Find where the given text appears and provide that cell's center as [x, y] coordinate. 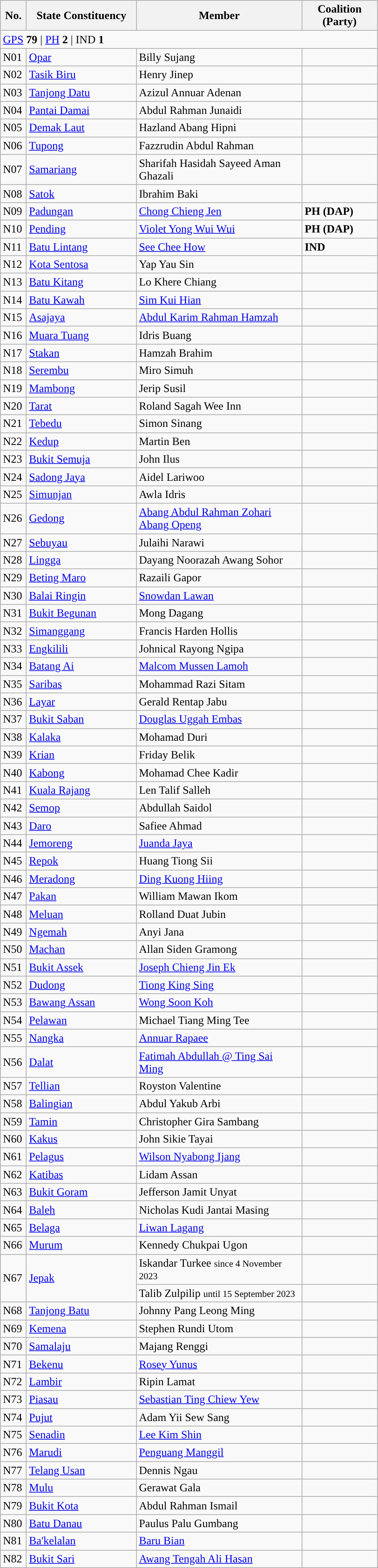
Kuala Rajang [81, 790]
N63 [13, 1192]
N58 [13, 1103]
Tarat [81, 406]
Hazland Abang Hipni [219, 128]
Rosey Yunus [219, 1364]
Abdul Karim Rahman Hamzah [219, 318]
N55 [13, 1038]
N17 [13, 353]
Abdullah Saidol [219, 808]
Johnny Pang Leong Ming [219, 1311]
N61 [13, 1157]
Talib Zulpilip until 15 September 2023 [219, 1293]
Bukit Sari [81, 1559]
Kota Sentosa [81, 265]
Padungan [81, 211]
N65 [13, 1228]
Fatimah Abdullah @ Ting Sai Ming [219, 1062]
Mohammad Razi Sitam [219, 684]
Bukit Semuja [81, 459]
Razaili Gapor [219, 578]
Tupong [81, 146]
Dayang Noorazah Awang Sohor [219, 560]
Layar [81, 702]
Tanjong Batu [81, 1311]
Wilson Nyabong Ijang [219, 1157]
N41 [13, 790]
Simanggang [81, 631]
N69 [13, 1329]
N23 [13, 459]
Francis Harden Hollis [219, 631]
N08 [13, 193]
N36 [13, 702]
N44 [13, 844]
N28 [13, 560]
N40 [13, 772]
Ngemah [81, 932]
Tellian [81, 1086]
Jefferson Jamit Unyat [219, 1192]
Kabong [81, 772]
Rolland Duat Jubin [219, 914]
John Ilus [219, 459]
Mambong [81, 388]
Meradong [81, 879]
Repok [81, 861]
Pelagus [81, 1157]
N66 [13, 1245]
Opar [81, 57]
N35 [13, 684]
Muara Tuang [81, 335]
N19 [13, 388]
Machan [81, 950]
Aidel Lariwoo [219, 477]
N26 [13, 518]
N27 [13, 543]
Wong Soon Koh [219, 1003]
Krian [81, 755]
Batu Kawah [81, 300]
Bukit Goram [81, 1192]
IND [340, 247]
Mulu [81, 1488]
N48 [13, 914]
Bukit Saban [81, 719]
N57 [13, 1086]
Murum [81, 1245]
Balai Ringin [81, 596]
N67 [13, 1278]
N32 [13, 631]
Ba'kelalan [81, 1541]
N21 [13, 424]
Malcom Mussen Lamoh [219, 666]
Violet Yong Wui Wui [219, 229]
N51 [13, 967]
Samariang [81, 169]
Abdul Rahman Ismail [219, 1506]
Pujut [81, 1417]
N25 [13, 494]
Coalition (Party) [340, 16]
N37 [13, 719]
Balingian [81, 1103]
Lambir [81, 1382]
No. [13, 16]
N54 [13, 1020]
N15 [13, 318]
Liwan Lagang [219, 1228]
Adam Yii Sew Sang [219, 1417]
N77 [13, 1470]
Serembu [81, 371]
Kemena [81, 1329]
Christopher Gira Sambang [219, 1121]
Simunjan [81, 494]
N75 [13, 1435]
Kalaka [81, 737]
N60 [13, 1139]
Bawang Assan [81, 1003]
Tasik Biru [81, 75]
N72 [13, 1382]
Kennedy Chukpai Ugon [219, 1245]
N45 [13, 861]
Katibas [81, 1175]
N68 [13, 1311]
Saribas [81, 684]
N43 [13, 825]
Martin Ben [219, 441]
Penguang Manggil [219, 1453]
N11 [13, 247]
Kakus [81, 1139]
Bukit Begunan [81, 613]
Majang Renggi [219, 1346]
Tebedu [81, 424]
Nicholas Kudi Jantai Masing [219, 1210]
Semop [81, 808]
N29 [13, 578]
Azizul Annuar Adenan [219, 93]
Tiong King Sing [219, 985]
See Chee How [219, 247]
Engkilili [81, 649]
N22 [13, 441]
Ibrahim Baki [219, 193]
Jemoreng [81, 844]
N79 [13, 1506]
Dudong [81, 985]
N16 [13, 335]
Stakan [81, 353]
Yap Yau Sin [219, 265]
Bukit Assek [81, 967]
Daro [81, 825]
Pakan [81, 897]
N31 [13, 613]
Roland Sagah Wee Inn [219, 406]
N30 [13, 596]
Idris Buang [219, 335]
Belaga [81, 1228]
Snowdan Lawan [219, 596]
Sebuyau [81, 543]
Batu Danau [81, 1523]
Dalat [81, 1062]
Batu Kitang [81, 282]
Jerip Susil [219, 388]
N78 [13, 1488]
John Sikie Tayai [219, 1139]
N52 [13, 985]
N06 [13, 146]
Ripin Lamat [219, 1382]
N73 [13, 1399]
Julaihi Narawi [219, 543]
N09 [13, 211]
Piasau [81, 1399]
Awang Tengah Ali Hasan [219, 1559]
Member [219, 16]
Sadong Jaya [81, 477]
N70 [13, 1346]
Abdul Yakub Arbi [219, 1103]
Gerald Rentap Jabu [219, 702]
Asajaya [81, 318]
N33 [13, 649]
Michael Tiang Ming Tee [219, 1020]
Simon Sinang [219, 424]
Marudi [81, 1453]
Beting Maro [81, 578]
Abdul Rahman Junaidi [219, 110]
Gerawat Gala [219, 1488]
N49 [13, 932]
Miro Simuh [219, 371]
Samalaju [81, 1346]
N20 [13, 406]
Abang Abdul Rahman Zohari Abang Openg [219, 518]
Sebastian Ting Chiew Yew [219, 1399]
Baleh [81, 1210]
N59 [13, 1121]
Chong Chieng Jen [219, 211]
Pelawan [81, 1020]
N46 [13, 879]
Johnical Rayong Ngipa [219, 649]
N10 [13, 229]
Hamzah Brahim [219, 353]
Douglas Uggah Embas [219, 719]
Henry Jinep [219, 75]
N13 [13, 282]
Batu Lintang [81, 247]
Meluan [81, 914]
N71 [13, 1364]
Anyi Jana [219, 932]
N34 [13, 666]
Joseph Chieng Jin Ek [219, 967]
Nangka [81, 1038]
N82 [13, 1559]
N03 [13, 93]
Billy Sujang [219, 57]
N38 [13, 737]
N56 [13, 1062]
N62 [13, 1175]
Pending [81, 229]
Awla Idris [219, 494]
N18 [13, 371]
GPS 79 | PH 2 | IND 1 [189, 40]
Tanjong Datu [81, 93]
Huang Tiong Sii [219, 861]
Sim Kui Hian [219, 300]
Mong Dagang [219, 613]
Jepak [81, 1278]
Sharifah Hasidah Sayeed Aman Ghazali [219, 169]
N64 [13, 1210]
Dennis Ngau [219, 1470]
N47 [13, 897]
Juanda Jaya [219, 844]
N76 [13, 1453]
Allan Siden Gramong [219, 950]
Mohamad Chee Kadir [219, 772]
Batang Ai [81, 666]
Baru Bian [219, 1541]
N24 [13, 477]
Iskandar Turkee since 4 November 2023 [219, 1269]
Satok [81, 193]
N74 [13, 1417]
N07 [13, 169]
Fazzrudin Abdul Rahman [219, 146]
Safiee Ahmad [219, 825]
N12 [13, 265]
N42 [13, 808]
William Mawan Ikom [219, 897]
Paulus Palu Gumbang [219, 1523]
Stephen Rundi Utom [219, 1329]
N50 [13, 950]
Tamin [81, 1121]
Senadin [81, 1435]
N53 [13, 1003]
Friday Belik [219, 755]
N81 [13, 1541]
Royston Valentine [219, 1086]
Lee Kim Shin [219, 1435]
N04 [13, 110]
Telang Usan [81, 1470]
Kedup [81, 441]
Lidam Assan [219, 1175]
N39 [13, 755]
N14 [13, 300]
Bekenu [81, 1364]
Lo Khere Chiang [219, 282]
Ding Kuong Hiing [219, 879]
N80 [13, 1523]
Mohamad Duri [219, 737]
N01 [13, 57]
Lingga [81, 560]
State Constituency [81, 16]
Demak Laut [81, 128]
Annuar Rapaee [219, 1038]
Len Talif Salleh [219, 790]
Pantai Damai [81, 110]
N05 [13, 128]
Gedong [81, 518]
Bukit Kota [81, 1506]
N02 [13, 75]
